Provide the (X, Y) coordinate of the cell's center where the given text is located.  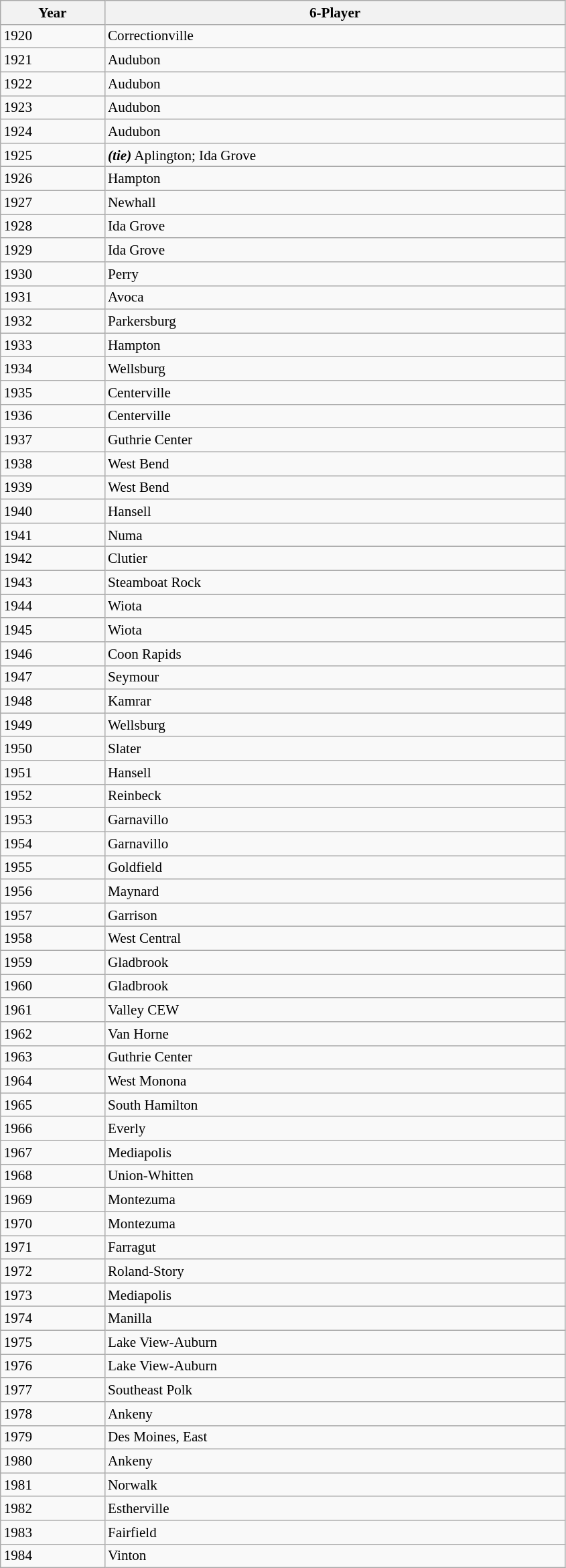
1964 (52, 1082)
Roland-Story (335, 1270)
1970 (52, 1224)
Des Moines, East (335, 1437)
Avoca (335, 298)
1979 (52, 1437)
Everly (335, 1128)
1954 (52, 843)
Coon Rapids (335, 654)
1935 (52, 393)
Manilla (335, 1319)
Union-Whitten (335, 1175)
Slater (335, 748)
1936 (52, 415)
1946 (52, 654)
1922 (52, 83)
Goldfield (335, 867)
1982 (52, 1508)
West Monona (335, 1082)
1920 (52, 36)
1965 (52, 1104)
Kamrar (335, 701)
1978 (52, 1414)
Newhall (335, 202)
1943 (52, 582)
1976 (52, 1366)
1934 (52, 369)
1937 (52, 440)
1972 (52, 1270)
1977 (52, 1390)
1971 (52, 1248)
1963 (52, 1057)
1951 (52, 772)
Clutier (335, 559)
1983 (52, 1532)
Maynard (335, 891)
1949 (52, 725)
1945 (52, 630)
1924 (52, 131)
1959 (52, 962)
1929 (52, 249)
1960 (52, 986)
1980 (52, 1461)
1969 (52, 1199)
1948 (52, 701)
1944 (52, 606)
Southeast Polk (335, 1390)
1931 (52, 298)
1940 (52, 511)
1941 (52, 535)
1947 (52, 677)
1921 (52, 60)
1930 (52, 273)
1923 (52, 107)
1927 (52, 202)
1956 (52, 891)
1942 (52, 559)
Valley CEW (335, 1009)
Estherville (335, 1508)
1968 (52, 1175)
1953 (52, 820)
1932 (52, 322)
South Hamilton (335, 1104)
Vinton (335, 1556)
1981 (52, 1485)
1952 (52, 796)
West Central (335, 938)
Year (52, 12)
1933 (52, 344)
Correctionville (335, 36)
Seymour (335, 677)
1967 (52, 1153)
1961 (52, 1009)
Garrison (335, 914)
1966 (52, 1128)
1955 (52, 867)
1928 (52, 226)
Norwalk (335, 1485)
(tie) Aplington; Ida Grove (335, 154)
Numa (335, 535)
1957 (52, 914)
Fairfield (335, 1532)
1958 (52, 938)
1938 (52, 464)
Farragut (335, 1248)
1926 (52, 178)
1975 (52, 1342)
1973 (52, 1295)
1984 (52, 1556)
1962 (52, 1033)
Van Horne (335, 1033)
1950 (52, 748)
6-Player (335, 12)
Perry (335, 273)
Reinbeck (335, 796)
Parkersburg (335, 322)
1939 (52, 488)
1925 (52, 154)
Steamboat Rock (335, 582)
1974 (52, 1319)
